From the cell containing the given text, extract its center point as [X, Y] coordinate. 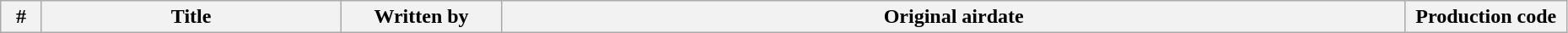
Production code [1486, 17]
Original airdate [953, 17]
Title [191, 17]
Written by [422, 17]
# [22, 17]
